Detect which cell encompasses the target text, then output its [x, y] center coordinate. 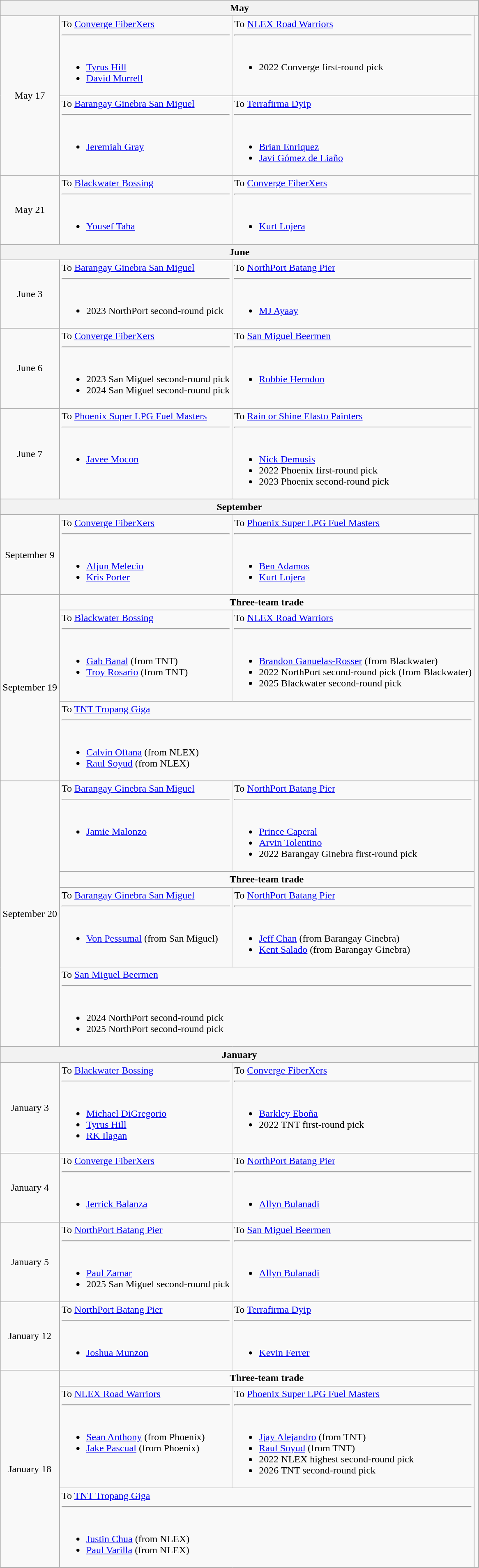
To Rain or Shine Elasto PaintersNick Demusis2022 Phoenix first-round pick2023 Phoenix second-round pick [353, 454]
September 19 [30, 687]
To Phoenix Super LPG Fuel MastersBen AdamosKurt Lojera [353, 554]
To Converge FiberXersKurt Lojera [353, 210]
May 21 [30, 210]
To Blackwater BossingGab Banal (from TNT)Troy Rosario (from TNT) [145, 655]
To TNT Tropang GigaJustin Chua (from NLEX)Paul Varilla (from NLEX) [266, 1528]
To Converge FiberXersTyrus HillDavid Murrell [145, 56]
To Barangay Ginebra San MiguelJamie Malonzo [145, 826]
June [239, 252]
June 7 [30, 454]
January 5 [30, 1262]
To Barangay Ginebra San MiguelVon Pessumal (from San Miguel) [145, 927]
To NLEX Road WarriorsSean Anthony (from Phoenix)Jake Pascual (from Phoenix) [145, 1437]
To Blackwater BossingMichael DiGregorioTyrus HillRK Ilagan [145, 1108]
To San Miguel BeermenRobbie Herndon [353, 368]
May [239, 8]
To Terrafirma DyipBrian EnriquezJavi Gómez de Liaño [353, 136]
January 4 [30, 1188]
To Barangay Ginebra San Miguel2023 NorthPort second-round pick [145, 294]
September 9 [30, 554]
September 20 [30, 914]
January 18 [30, 1469]
To TNT Tropang GigaCalvin Oftana (from NLEX)Raul Soyud (from NLEX) [266, 741]
To Converge FiberXersAljun MelecioKris Porter [145, 554]
To NLEX Road WarriorsBrandon Ganuelas-Rosser (from Blackwater)2022 NorthPort second-round pick (from Blackwater)2025 Blackwater second-round pick [353, 655]
To NorthPort Batang PierJeff Chan (from Barangay Ginebra)Kent Salado (from Barangay Ginebra) [353, 927]
To NLEX Road Warriors2022 Converge first-round pick [353, 56]
May 17 [30, 96]
To Blackwater BossingYousef Taha [145, 210]
January 3 [30, 1108]
January [239, 1055]
To NorthPort Batang PierAllyn Bulanadi [353, 1188]
To NorthPort Batang PierMJ Ayaay [353, 294]
June 3 [30, 294]
To Barangay Ginebra San MiguelJeremiah Gray [145, 136]
To San Miguel Beermen2024 NorthPort second-round pick2025 NorthPort second-round pick [266, 1007]
To Converge FiberXersBarkley Eboña2022 TNT first-round pick [353, 1108]
To NorthPort Batang PierJoshua Munzon [145, 1336]
To Phoenix Super LPG Fuel MastersJjay Alejandro (from TNT)Raul Soyud (from TNT)2022 NLEX highest second-round pick2026 TNT second-round pick [353, 1437]
To Converge FiberXers2023 San Miguel second-round pick2024 San Miguel second-round pick [145, 368]
June 6 [30, 368]
To Converge FiberXersJerrick Balanza [145, 1188]
To NorthPort Batang PierPaul Zamar2025 San Miguel second-round pick [145, 1262]
January 12 [30, 1336]
To Terrafirma DyipKevin Ferrer [353, 1336]
To San Miguel BeermenAllyn Bulanadi [353, 1262]
To Phoenix Super LPG Fuel MastersJavee Mocon [145, 454]
To NorthPort Batang PierPrince CaperalArvin Tolentino2022 Barangay Ginebra first-round pick [353, 826]
September [239, 507]
